Extract the (X, Y) coordinate from the center of the cell holding the provided text.  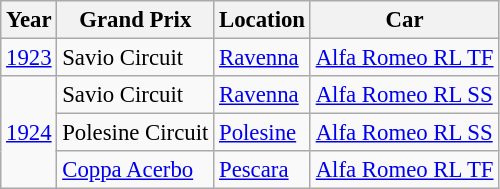
1924 (29, 132)
1923 (29, 58)
Car (404, 20)
Polesine Circuit (136, 133)
Polesine (262, 133)
Year (29, 20)
Location (262, 20)
Pescara (262, 170)
Coppa Acerbo (136, 170)
Grand Prix (136, 20)
